Return [x, y] of the center of cell containing provided text 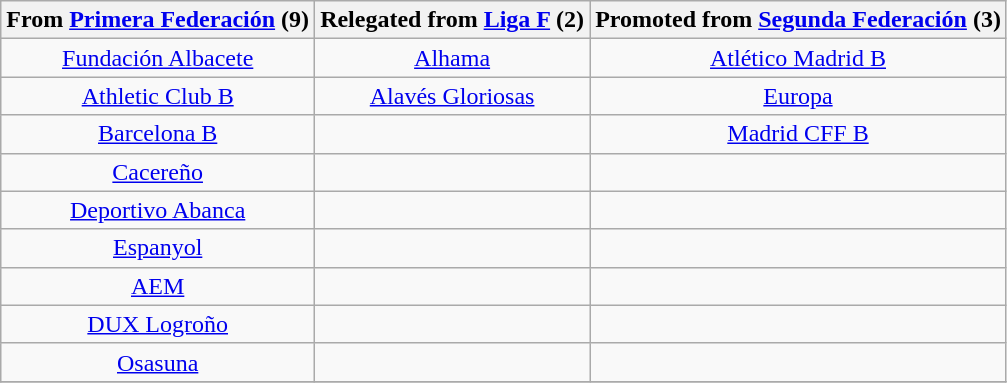
Promoted from Segunda Federación (3) [798, 20]
Osasuna [158, 362]
Deportivo Abanca [158, 210]
Cacereño [158, 172]
Atlético Madrid B [798, 58]
Fundación Albacete [158, 58]
From Primera Federación (9) [158, 20]
Athletic Club B [158, 96]
Barcelona B [158, 134]
Madrid CFF B [798, 134]
Alhama [452, 58]
DUX Logroño [158, 324]
Relegated from Liga F (2) [452, 20]
Espanyol [158, 248]
Alavés Gloriosas [452, 96]
Europa [798, 96]
AEM [158, 286]
